Provide the [X, Y] coordinate of the cell's center where the given text is located.  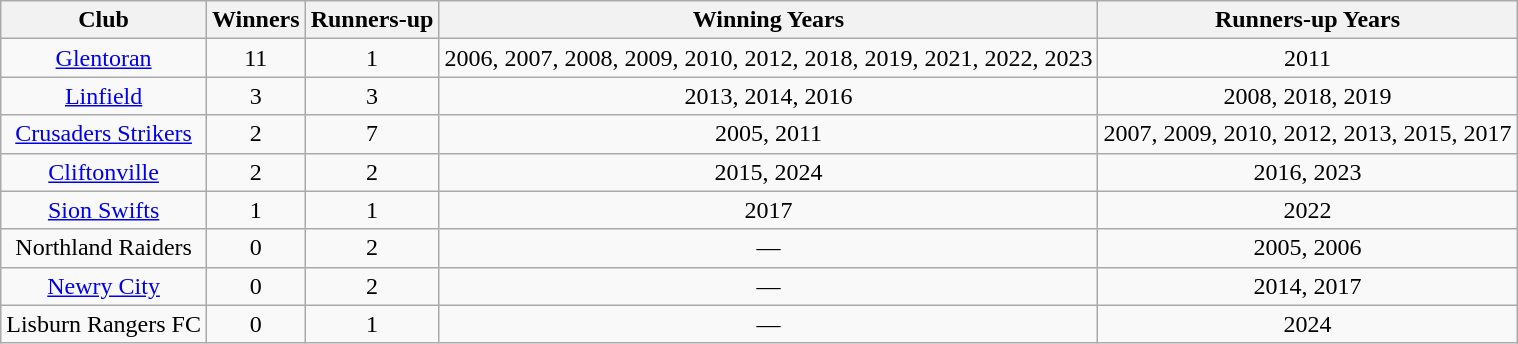
2022 [1308, 210]
2013, 2014, 2016 [768, 96]
7 [372, 134]
2006, 2007, 2008, 2009, 2010, 2012, 2018, 2019, 2021, 2022, 2023 [768, 58]
Club [104, 20]
Runners-up [372, 20]
2017 [768, 210]
2016, 2023 [1308, 172]
Cliftonville [104, 172]
11 [256, 58]
Glentoran [104, 58]
2005, 2011 [768, 134]
2014, 2017 [1308, 286]
2015, 2024 [768, 172]
2024 [1308, 324]
Northland Raiders [104, 248]
Crusaders Strikers [104, 134]
Lisburn Rangers FC [104, 324]
Newry City [104, 286]
2005, 2006 [1308, 248]
2007, 2009, 2010, 2012, 2013, 2015, 2017 [1308, 134]
Linfield [104, 96]
Winners [256, 20]
Sion Swifts [104, 210]
Runners-up Years [1308, 20]
Winning Years [768, 20]
2008, 2018, 2019 [1308, 96]
2011 [1308, 58]
